Detect which cell encompasses the target text, then output its (x, y) center coordinate. 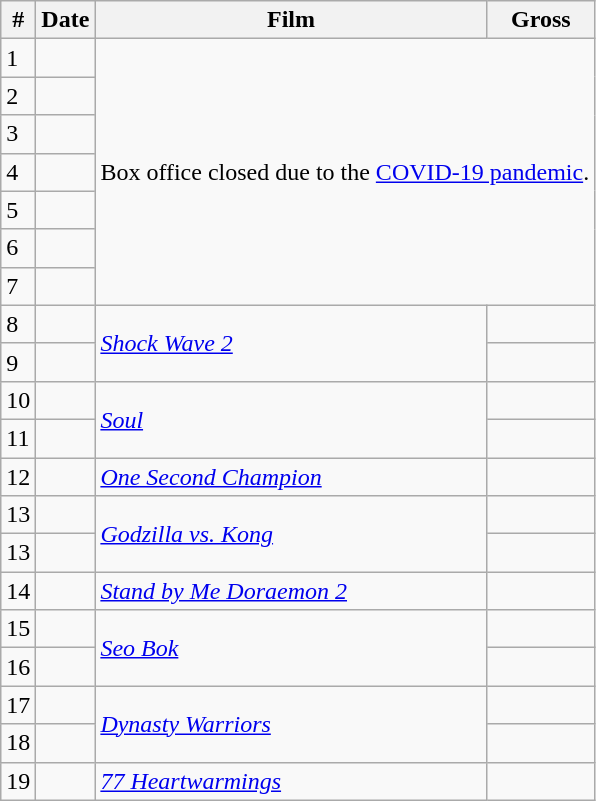
77 Heartwarmings (291, 781)
Soul (291, 419)
2 (18, 96)
7 (18, 286)
# (18, 20)
17 (18, 705)
1 (18, 58)
3 (18, 134)
15 (18, 629)
Stand by Me Doraemon 2 (291, 591)
4 (18, 172)
8 (18, 324)
Film (291, 20)
Godzilla vs. Kong (291, 534)
14 (18, 591)
12 (18, 477)
Box office closed due to the COVID-19 pandemic. (345, 172)
One Second Champion (291, 477)
Dynasty Warriors (291, 724)
18 (18, 743)
9 (18, 362)
Date (66, 20)
11 (18, 438)
19 (18, 781)
Shock Wave 2 (291, 343)
10 (18, 400)
6 (18, 248)
Gross (541, 20)
5 (18, 210)
Seo Bok (291, 648)
16 (18, 667)
